Identify which cell holds the provided text, then report its (x, y) central coordinate. 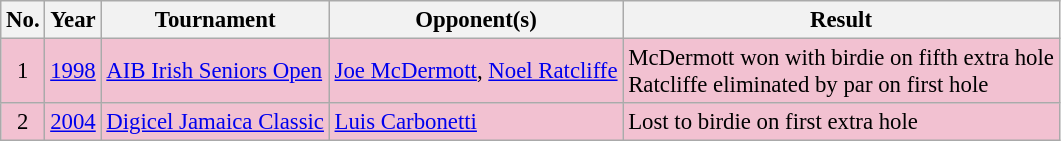
1 (23, 72)
2004 (73, 122)
Lost to birdie on first extra hole (841, 122)
AIB Irish Seniors Open (215, 72)
No. (23, 20)
Result (841, 20)
Tournament (215, 20)
Joe McDermott, Noel Ratcliffe (476, 72)
Luis Carbonetti (476, 122)
Opponent(s) (476, 20)
1998 (73, 72)
Digicel Jamaica Classic (215, 122)
McDermott won with birdie on fifth extra holeRatcliffe eliminated by par on first hole (841, 72)
2 (23, 122)
Year (73, 20)
